Return (X, Y) of the center of cell containing provided text 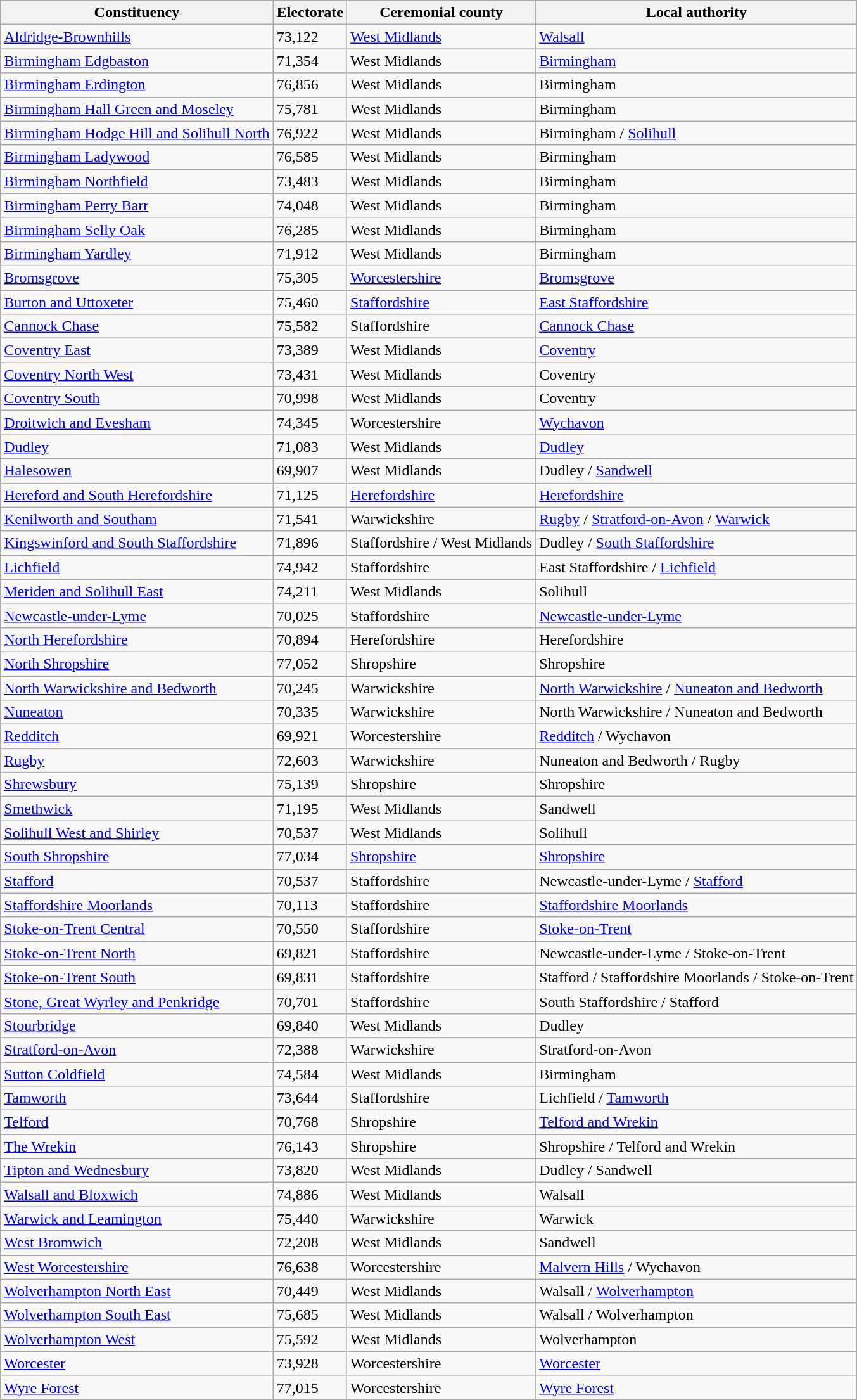
77,015 (310, 1387)
Local authority (697, 13)
Telford (137, 1122)
North Herefordshire (137, 639)
71,354 (310, 61)
Stoke-on-Trent Central (137, 929)
Smethwick (137, 809)
74,048 (310, 205)
Redditch (137, 736)
Ceremonial county (441, 13)
Aldridge-Brownhills (137, 37)
73,483 (310, 181)
Birmingham Yardley (137, 254)
Birmingham / Solihull (697, 133)
West Worcestershire (137, 1267)
Wolverhampton West (137, 1339)
76,143 (310, 1146)
Burton and Uttoxeter (137, 302)
Droitwich and Evesham (137, 423)
Shrewsbury (137, 785)
Nuneaton (137, 712)
South Staffordshire / Stafford (697, 1001)
74,345 (310, 423)
Stoke-on-Trent North (137, 953)
West Bromwich (137, 1243)
70,701 (310, 1001)
Staffordshire / West Midlands (441, 543)
North Warwickshire and Bedworth (137, 688)
Walsall and Bloxwich (137, 1195)
The Wrekin (137, 1146)
North Shropshire (137, 664)
Birmingham Perry Barr (137, 205)
Coventry South (137, 399)
Lichfield (137, 567)
Telford and Wrekin (697, 1122)
Kingswinford and South Staffordshire (137, 543)
76,638 (310, 1267)
Stoke-on-Trent South (137, 977)
72,388 (310, 1050)
75,440 (310, 1219)
74,211 (310, 591)
73,644 (310, 1098)
69,831 (310, 977)
Meriden and Solihull East (137, 591)
Birmingham Edgbaston (137, 61)
70,025 (310, 615)
76,922 (310, 133)
71,912 (310, 254)
70,245 (310, 688)
Wychavon (697, 423)
71,195 (310, 809)
73,928 (310, 1363)
73,820 (310, 1171)
71,083 (310, 447)
73,389 (310, 350)
Stafford (137, 881)
Stone, Great Wyrley and Penkridge (137, 1001)
Birmingham Selly Oak (137, 229)
75,139 (310, 785)
Halesowen (137, 471)
Stourbridge (137, 1025)
71,541 (310, 519)
75,781 (310, 109)
75,685 (310, 1315)
Shropshire / Telford and Wrekin (697, 1146)
Dudley / South Staffordshire (697, 543)
76,856 (310, 85)
75,305 (310, 278)
Wolverhampton North East (137, 1291)
Birmingham Erdington (137, 85)
South Shropshire (137, 857)
Solihull West and Shirley (137, 833)
69,821 (310, 953)
Coventry East (137, 350)
69,921 (310, 736)
Birmingham Northfield (137, 181)
71,896 (310, 543)
Newcastle-under-Lyme / Stafford (697, 881)
75,592 (310, 1339)
72,603 (310, 761)
75,460 (310, 302)
Sutton Coldfield (137, 1074)
Wolverhampton South East (137, 1315)
East Staffordshire / Lichfield (697, 567)
Kenilworth and Southam (137, 519)
74,942 (310, 567)
77,052 (310, 664)
75,582 (310, 326)
77,034 (310, 857)
Newcastle-under-Lyme / Stoke-on-Trent (697, 953)
71,125 (310, 495)
Warwick and Leamington (137, 1219)
East Staffordshire (697, 302)
73,122 (310, 37)
Coventry North West (137, 375)
73,431 (310, 375)
Constituency (137, 13)
Birmingham Hodge Hill and Solihull North (137, 133)
Lichfield / Tamworth (697, 1098)
Warwick (697, 1219)
74,886 (310, 1195)
70,113 (310, 905)
70,998 (310, 399)
Electorate (310, 13)
Stoke-on-Trent (697, 929)
70,894 (310, 639)
70,449 (310, 1291)
69,907 (310, 471)
Hereford and South Herefordshire (137, 495)
Redditch / Wychavon (697, 736)
74,584 (310, 1074)
76,585 (310, 157)
Birmingham Ladywood (137, 157)
Nuneaton and Bedworth / Rugby (697, 761)
70,335 (310, 712)
70,768 (310, 1122)
Stafford / Staffordshire Moorlands / Stoke-on-Trent (697, 977)
Wolverhampton (697, 1339)
Tamworth (137, 1098)
70,550 (310, 929)
Tipton and Wednesbury (137, 1171)
Malvern Hills / Wychavon (697, 1267)
Rugby (137, 761)
72,208 (310, 1243)
Birmingham Hall Green and Moseley (137, 109)
69,840 (310, 1025)
Rugby / Stratford-on-Avon / Warwick (697, 519)
76,285 (310, 229)
